Capture the cell that displays the provided text and extract its (x, y) central coordinate. 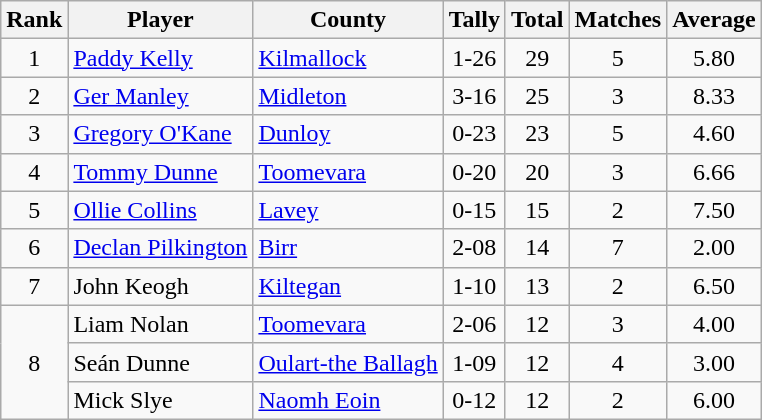
29 (537, 58)
Kiltegan (348, 286)
6.66 (714, 172)
8.33 (714, 96)
7.50 (714, 210)
20 (537, 172)
Average (714, 20)
0-12 (474, 400)
0-15 (474, 210)
Liam Nolan (160, 324)
3-16 (474, 96)
6 (34, 248)
Midleton (348, 96)
1-09 (474, 362)
0-23 (474, 134)
Declan Pilkington (160, 248)
13 (537, 286)
0-20 (474, 172)
Rank (34, 20)
Birr (348, 248)
1-10 (474, 286)
1 (34, 58)
Seán Dunne (160, 362)
Oulart-the Ballagh (348, 362)
Tommy Dunne (160, 172)
Paddy Kelly (160, 58)
County (348, 20)
John Keogh (160, 286)
Ger Manley (160, 96)
2.00 (714, 248)
4.00 (714, 324)
Matches (618, 20)
4.60 (714, 134)
Mick Slye (160, 400)
Lavey (348, 210)
5.80 (714, 58)
8 (34, 362)
2-08 (474, 248)
15 (537, 210)
Ollie Collins (160, 210)
2-06 (474, 324)
3.00 (714, 362)
25 (537, 96)
6.50 (714, 286)
Tally (474, 20)
Player (160, 20)
Dunloy (348, 134)
Gregory O'Kane (160, 134)
Kilmallock (348, 58)
Naomh Eoin (348, 400)
1-26 (474, 58)
23 (537, 134)
14 (537, 248)
Total (537, 20)
6.00 (714, 400)
